Detect which cell encompasses the target text, then output its (x, y) center coordinate. 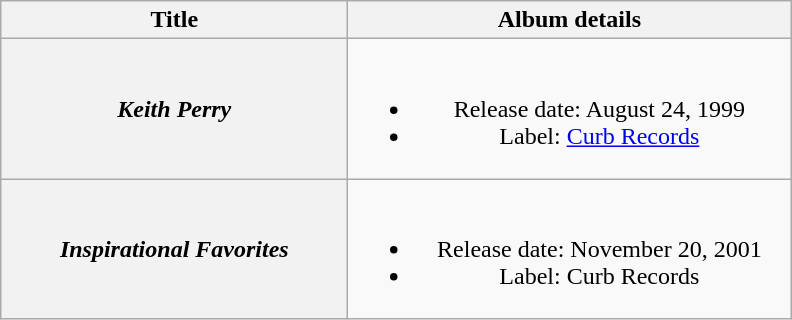
Title (174, 20)
Inspirational Favorites (174, 249)
Album details (570, 20)
Release date: November 20, 2001Label: Curb Records (570, 249)
Release date: August 24, 1999Label: Curb Records (570, 109)
Keith Perry (174, 109)
